Provide the (X, Y) coordinate of the cell's center where the given text is located.  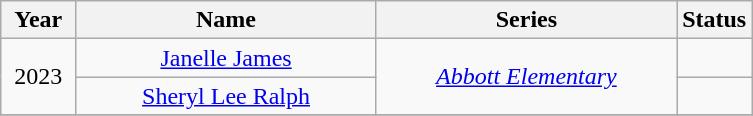
Series (526, 20)
Year (38, 20)
Abbott Elementary (526, 77)
Name (226, 20)
Janelle James (226, 58)
Sheryl Lee Ralph (226, 96)
2023 (38, 77)
Status (714, 20)
